Pinpoint the cell where the given text exists, returning its (X, Y) midpoint coordinate. 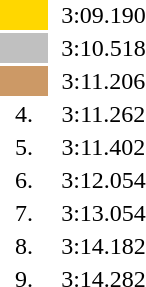
8. (24, 246)
5. (24, 147)
4. (24, 114)
7. (24, 213)
6. (24, 180)
